Find where the given text appears and provide that cell's center as (X, Y) coordinate. 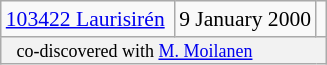
co-discovered with M. Moilanen (164, 50)
9 January 2000 (245, 19)
103422 Laurisirén (88, 19)
